Locate the cell with the specified text and output its [x, y] center coordinate. 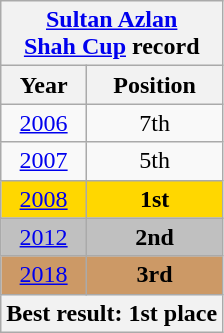
2nd [155, 237]
Sultan AzlanShah Cup record [112, 34]
2012 [44, 237]
5th [155, 161]
1st [155, 199]
7th [155, 123]
2018 [44, 275]
3rd [155, 275]
2007 [44, 161]
Best result: 1st place [112, 313]
2006 [44, 123]
Year [44, 85]
Position [155, 85]
2008 [44, 199]
